Provide the [X, Y] coordinate of the cell's center where the given text is located.  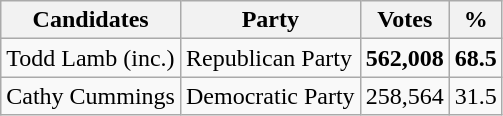
Candidates [91, 20]
562,008 [404, 58]
% [476, 20]
31.5 [476, 96]
Democratic Party [270, 96]
Party [270, 20]
Todd Lamb (inc.) [91, 58]
258,564 [404, 96]
Republican Party [270, 58]
Cathy Cummings [91, 96]
68.5 [476, 58]
Votes [404, 20]
